Pinpoint the cell where the given text exists, returning its (X, Y) midpoint coordinate. 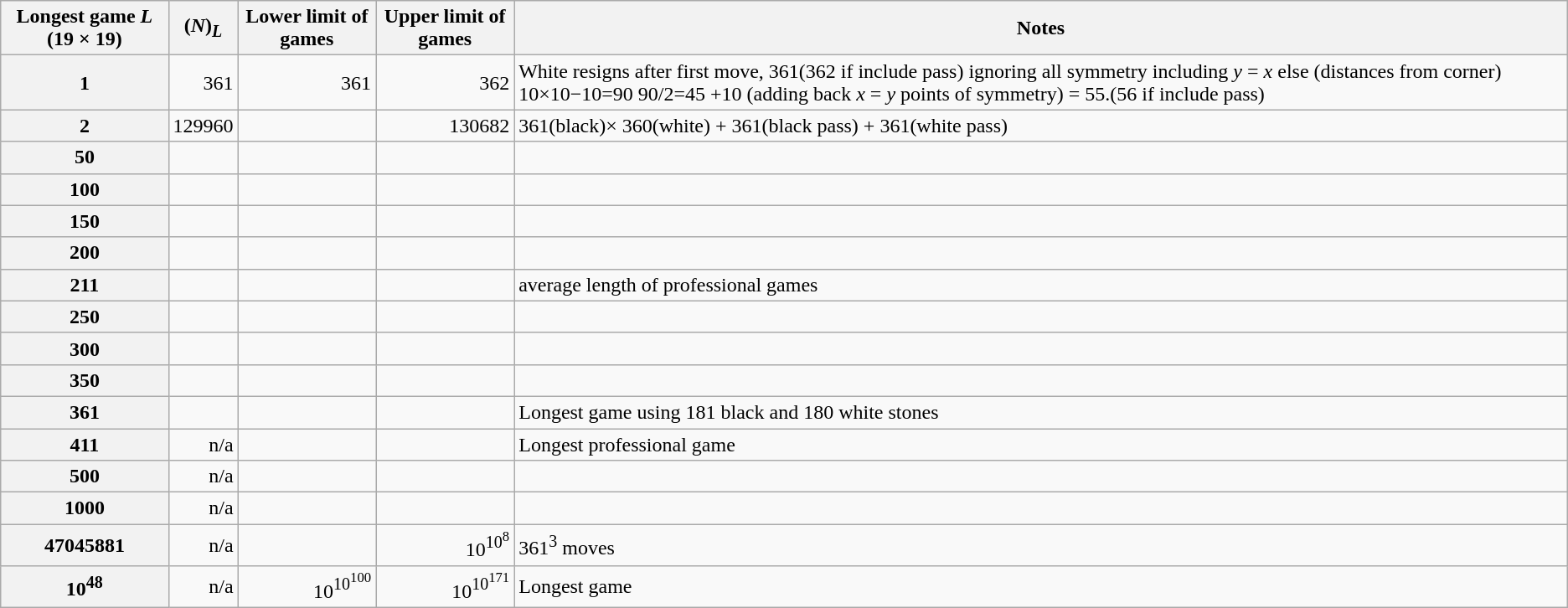
411 (85, 445)
1010100 (307, 586)
1 (85, 82)
Longest professional game (1041, 445)
350 (85, 380)
1000 (85, 508)
(N)L (203, 28)
Longest game using 181 black and 180 white stones (1041, 412)
Longest game (1041, 586)
500 (85, 477)
250 (85, 317)
150 (85, 221)
130682 (446, 126)
Longest game L (19 × 19) (85, 28)
300 (85, 348)
10108 (446, 545)
100 (85, 189)
211 (85, 285)
1048 (85, 586)
3613 moves (1041, 545)
Notes (1041, 28)
362 (446, 82)
47045881 (85, 545)
Lower limit of games (307, 28)
1010171 (446, 586)
50 (85, 157)
average length of professional games (1041, 285)
Upper limit of games (446, 28)
129960 (203, 126)
2 (85, 126)
200 (85, 253)
361(black)× 360(white) + 361(black pass) + 361(white pass) (1041, 126)
